Return the (X, Y) coordinate for the center point of the cell that contains the specified text.  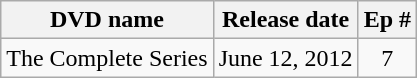
Ep # (387, 20)
June 12, 2012 (286, 58)
The Complete Series (107, 58)
Release date (286, 20)
7 (387, 58)
DVD name (107, 20)
